Return the (X, Y) coordinate for the center point of the cell that contains the specified text.  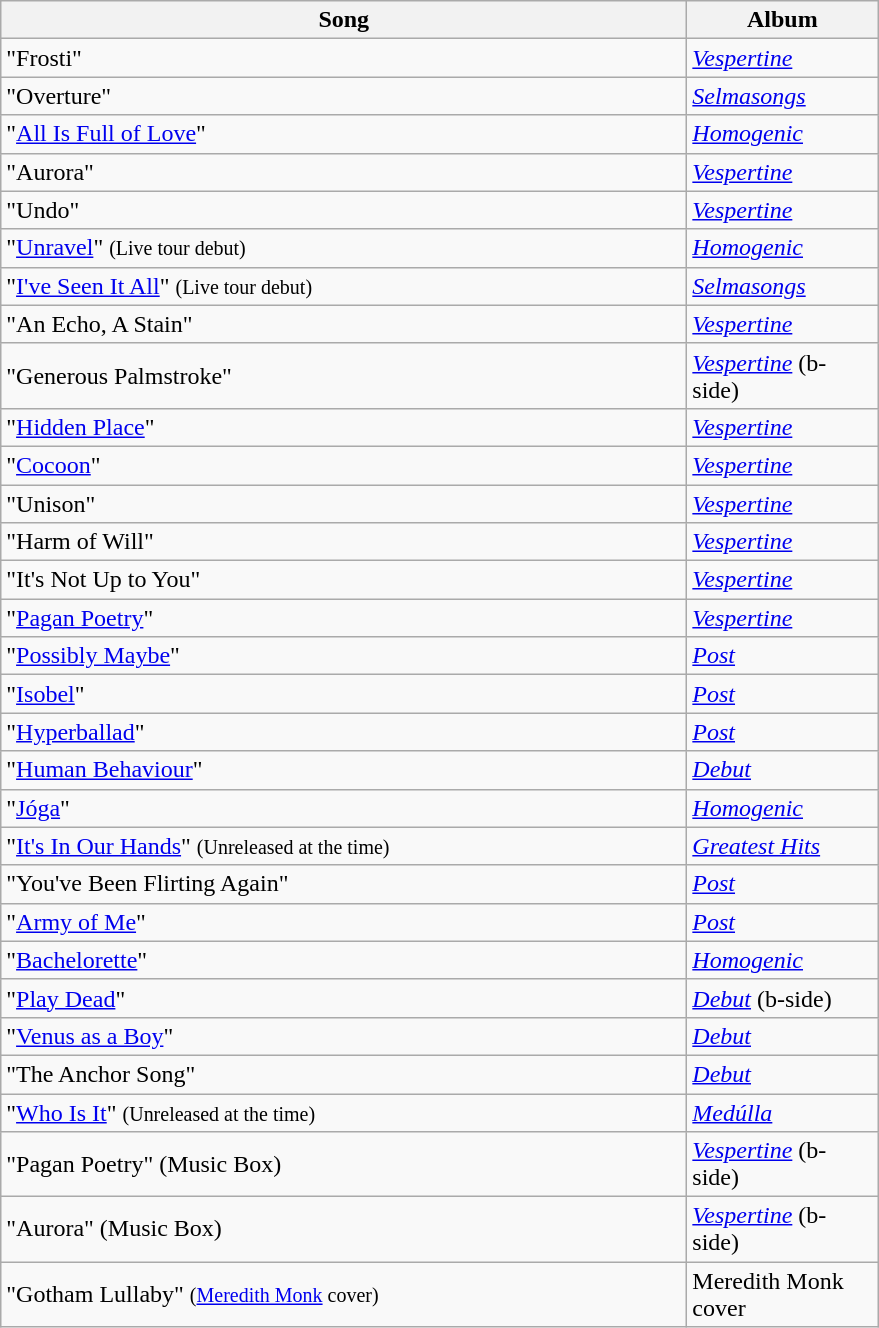
Medúlla (782, 1113)
"Harm of Will" (344, 542)
"Venus as a Boy" (344, 1036)
"I've Seen It All" (Live tour debut) (344, 286)
"Isobel" (344, 694)
Greatest Hits (782, 846)
"Frosti" (344, 58)
Song (344, 20)
"Bachelorette" (344, 960)
"Hidden Place" (344, 427)
Album (782, 20)
"Play Dead" (344, 998)
Debut (b-side) (782, 998)
"Generous Palmstroke" (344, 376)
"Possibly Maybe" (344, 656)
"Army of Me" (344, 922)
"Hyperballad" (344, 732)
"Unison" (344, 503)
"Who Is It" (Unreleased at the time) (344, 1113)
"The Anchor Song" (344, 1074)
"Aurora" (344, 172)
"Pagan Poetry" (344, 618)
"All Is Full of Love" (344, 134)
"Pagan Poetry" (Music Box) (344, 1164)
"Cocoon" (344, 465)
"Human Behaviour" (344, 770)
"An Echo, A Stain" (344, 324)
Meredith Monk cover (782, 1294)
"It's Not Up to You" (344, 580)
"Gotham Lullaby" (Meredith Monk cover) (344, 1294)
"Unravel" (Live tour debut) (344, 248)
"It's In Our Hands" (Unreleased at the time) (344, 846)
"Overture" (344, 96)
"You've Been Flirting Again" (344, 884)
"Undo" (344, 210)
"Aurora" (Music Box) (344, 1230)
"Jóga" (344, 808)
